Extract the (x, y) coordinate from the center of the cell holding the provided text.  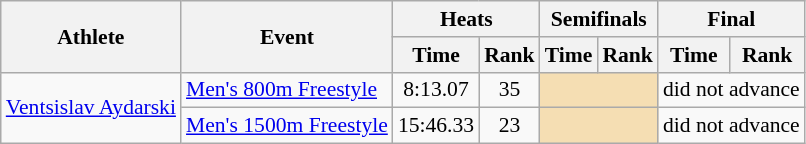
Ventsislav Aydarski (91, 108)
23 (510, 126)
Semifinals (599, 19)
15:46.33 (436, 126)
Men's 1500m Freestyle (287, 126)
Athlete (91, 36)
Heats (466, 19)
Event (287, 36)
35 (510, 90)
8:13.07 (436, 90)
Final (732, 19)
Men's 800m Freestyle (287, 90)
